Identify which cell holds the provided text, then report its (x, y) central coordinate. 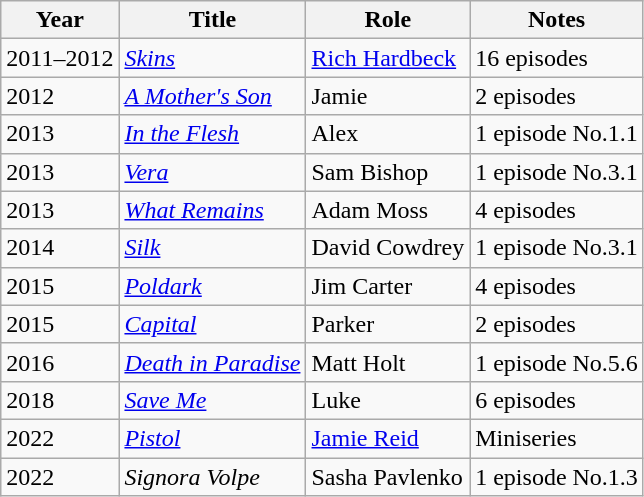
Jamie Reid (388, 438)
Sam Bishop (388, 172)
Death in Paradise (212, 362)
2018 (60, 400)
David Cowdrey (388, 248)
Notes (557, 20)
Vera (212, 172)
Role (388, 20)
2016 (60, 362)
Sasha Pavlenko (388, 477)
Rich Hardbeck (388, 58)
Pistol (212, 438)
6 episodes (557, 400)
2014 (60, 248)
Save Me (212, 400)
Year (60, 20)
Silk (212, 248)
Capital (212, 324)
1 episode No.5.6 (557, 362)
Poldark (212, 286)
16 episodes (557, 58)
1 episode No.1.1 (557, 134)
2011–2012 (60, 58)
Title (212, 20)
Matt Holt (388, 362)
A Mother's Son (212, 96)
Parker (388, 324)
1 episode No.1.3 (557, 477)
Jim Carter (388, 286)
Skins (212, 58)
Adam Moss (388, 210)
Signora Volpe (212, 477)
What Remains (212, 210)
In the Flesh (212, 134)
Alex (388, 134)
Luke (388, 400)
Miniseries (557, 438)
Jamie (388, 96)
2012 (60, 96)
